Scan for the cell matching the given text and deliver its [X, Y] coordinate at center. 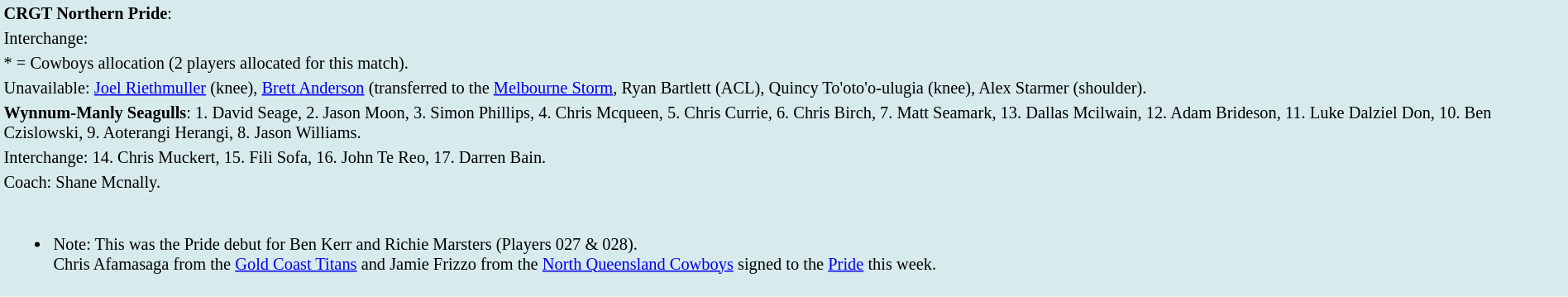
CRGT Northern Pride: [784, 13]
* = Cowboys allocation (2 players allocated for this match). [784, 63]
Coach: Shane Mcnally. [784, 182]
Interchange: [784, 38]
Interchange: 14. Chris Muckert, 15. Fili Sofa, 16. John Te Reo, 17. Darren Bain. [784, 157]
